Search for the cell housing the specified text and yield its (X, Y) center coordinate. 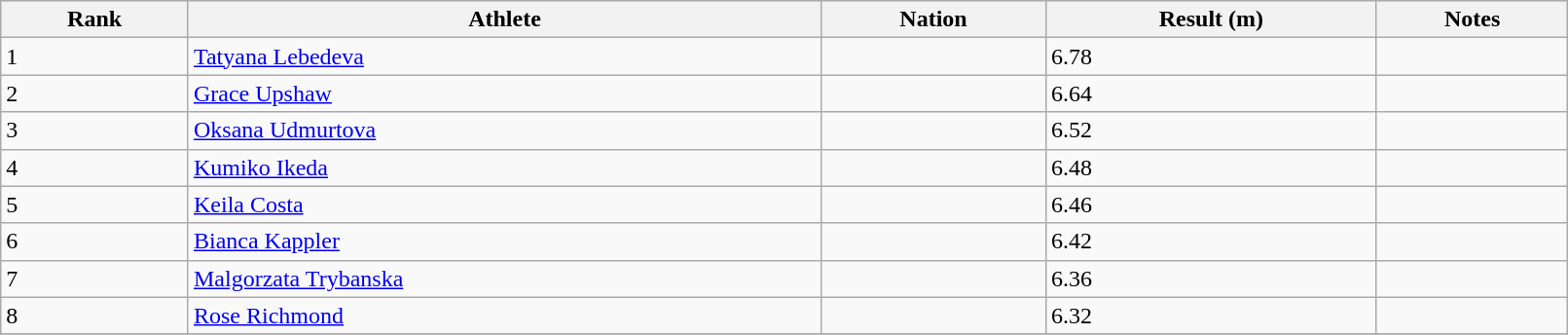
Bianca Kappler (504, 242)
Oksana Udmurtova (504, 130)
6.48 (1211, 167)
Notes (1472, 19)
Rank (95, 19)
6.52 (1211, 130)
Rose Richmond (504, 316)
4 (95, 167)
7 (95, 279)
8 (95, 316)
Kumiko Ikeda (504, 167)
6.78 (1211, 56)
3 (95, 130)
6.46 (1211, 205)
Tatyana Lebedeva (504, 56)
6.64 (1211, 93)
2 (95, 93)
6.32 (1211, 316)
Result (m) (1211, 19)
Grace Upshaw (504, 93)
5 (95, 205)
6.36 (1211, 279)
Keila Costa (504, 205)
Athlete (504, 19)
1 (95, 56)
Nation (934, 19)
6.42 (1211, 242)
6 (95, 242)
Malgorzata Trybanska (504, 279)
